Return [X, Y] of the center of cell containing provided text 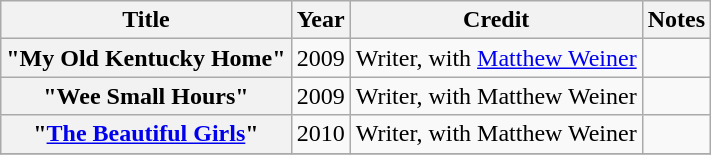
Notes [676, 20]
"The Beautiful Girls" [146, 134]
"My Old Kentucky Home" [146, 58]
Title [146, 20]
Credit [496, 20]
Year [320, 20]
"Wee Small Hours" [146, 96]
2010 [320, 134]
